Locate the cell with the specified text and output its [X, Y] center coordinate. 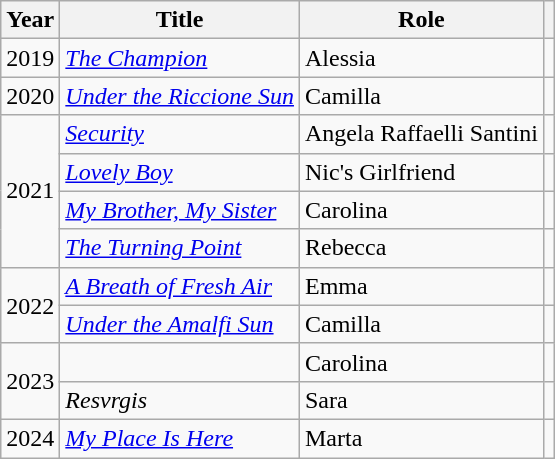
2022 [30, 305]
Alessia [421, 58]
The Champion [180, 58]
Under the Riccione Sun [180, 96]
2019 [30, 58]
Resvrgis [180, 400]
Under the Amalfi Sun [180, 324]
Lovely Boy [180, 172]
Marta [421, 438]
2024 [30, 438]
Security [180, 134]
Year [30, 20]
Rebecca [421, 248]
Angela Raffaelli Santini [421, 134]
2020 [30, 96]
Emma [421, 286]
Title [180, 20]
A Breath of Fresh Air [180, 286]
My Place Is Here [180, 438]
2023 [30, 381]
Nic's Girlfriend [421, 172]
Role [421, 20]
The Turning Point [180, 248]
2021 [30, 191]
My Brother, My Sister [180, 210]
Sara [421, 400]
